Scan for the cell matching the given text and deliver its (X, Y) coordinate at center. 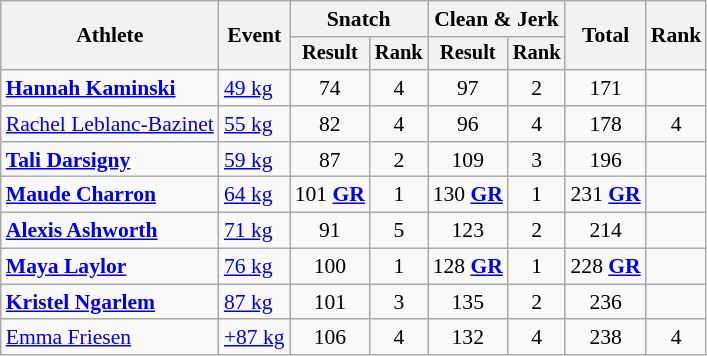
55 kg (254, 124)
87 kg (254, 302)
74 (330, 88)
Tali Darsigny (110, 160)
123 (468, 231)
101 GR (330, 195)
Emma Friesen (110, 338)
76 kg (254, 267)
109 (468, 160)
59 kg (254, 160)
64 kg (254, 195)
87 (330, 160)
238 (605, 338)
130 GR (468, 195)
71 kg (254, 231)
Alexis Ashworth (110, 231)
97 (468, 88)
Event (254, 36)
132 (468, 338)
135 (468, 302)
49 kg (254, 88)
196 (605, 160)
128 GR (468, 267)
236 (605, 302)
100 (330, 267)
Hannah Kaminski (110, 88)
82 (330, 124)
Athlete (110, 36)
5 (399, 231)
96 (468, 124)
106 (330, 338)
178 (605, 124)
Total (605, 36)
231 GR (605, 195)
Maude Charron (110, 195)
Kristel Ngarlem (110, 302)
+87 kg (254, 338)
214 (605, 231)
Rachel Leblanc-Bazinet (110, 124)
Snatch (359, 19)
Clean & Jerk (497, 19)
171 (605, 88)
228 GR (605, 267)
Maya Laylor (110, 267)
101 (330, 302)
91 (330, 231)
